Return the [X, Y] coordinate for the center point of the cell that contains the specified text.  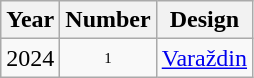
2024 [30, 58]
Number [108, 20]
1 [108, 58]
Year [30, 20]
Design [204, 20]
Varaždin [204, 58]
